Return (X, Y) of the center of cell containing provided text 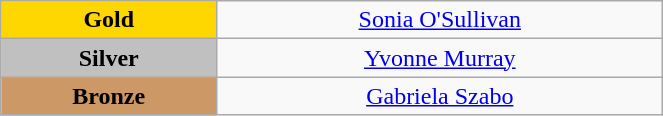
Gabriela Szabo (440, 96)
Bronze (109, 96)
Sonia O'Sullivan (440, 20)
Yvonne Murray (440, 58)
Gold (109, 20)
Silver (109, 58)
